Pinpoint the cell where the given text exists, returning its [X, Y] midpoint coordinate. 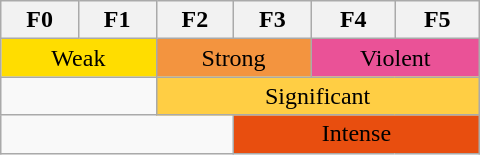
Intense [357, 134]
F0 [40, 20]
F4 [353, 20]
F5 [437, 20]
Significant [318, 96]
Strong [234, 58]
Violent [395, 58]
F3 [273, 20]
F2 [195, 20]
Weak [78, 58]
F1 [117, 20]
